Find where the given text appears and provide that cell's center as (X, Y) coordinate. 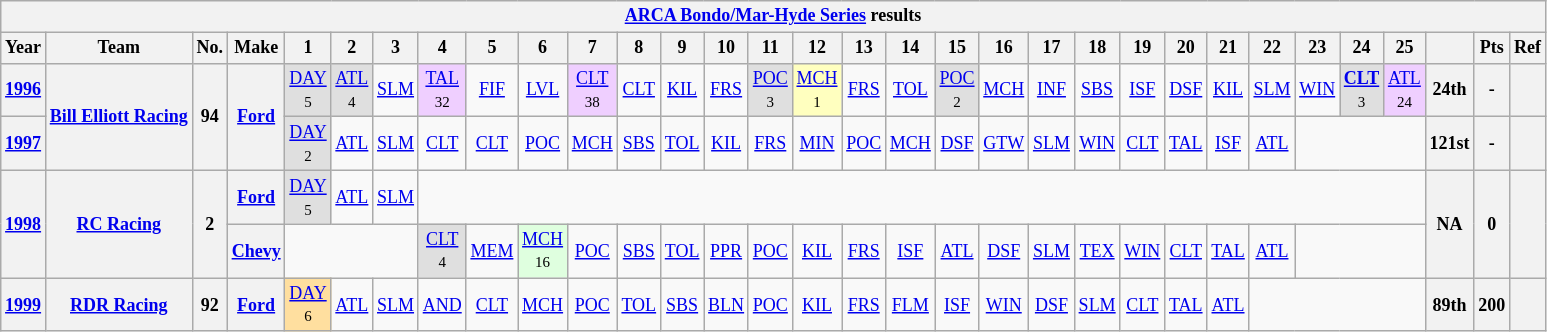
7 (592, 48)
POC2 (957, 90)
ATL4 (352, 90)
CLT38 (592, 90)
FIF (492, 90)
5 (492, 48)
12 (817, 48)
PPR (726, 251)
200 (1492, 305)
17 (1052, 48)
No. (210, 48)
TEX (1097, 251)
6 (543, 48)
3 (396, 48)
TAL32 (442, 90)
121st (1450, 144)
18 (1097, 48)
89th (1450, 305)
CLT4 (442, 251)
GTW (1004, 144)
23 (1318, 48)
BLN (726, 305)
20 (1186, 48)
24th (1450, 90)
22 (1272, 48)
RC Racing (118, 224)
19 (1142, 48)
11 (770, 48)
CLT3 (1362, 90)
DAY6 (308, 305)
Make (256, 48)
Bill Elliott Racing (118, 116)
NA (1450, 224)
ATL24 (1405, 90)
POC3 (770, 90)
MCH1 (817, 90)
1996 (24, 90)
10 (726, 48)
ARCA Bondo/Mar-Hyde Series results (773, 16)
15 (957, 48)
Ref (1528, 48)
MIN (817, 144)
Chevy (256, 251)
MCH16 (543, 251)
1997 (24, 144)
1 (308, 48)
Team (118, 48)
13 (864, 48)
INF (1052, 90)
MEM (492, 251)
24 (1362, 48)
LVL (543, 90)
25 (1405, 48)
14 (911, 48)
Year (24, 48)
DAY2 (308, 144)
94 (210, 116)
0 (1492, 224)
Pts (1492, 48)
8 (638, 48)
16 (1004, 48)
FLM (911, 305)
9 (682, 48)
RDR Racing (118, 305)
1998 (24, 224)
92 (210, 305)
1999 (24, 305)
AND (442, 305)
21 (1228, 48)
4 (442, 48)
